For the text-containing cell, return its midpoint in [X, Y] coordinate format. 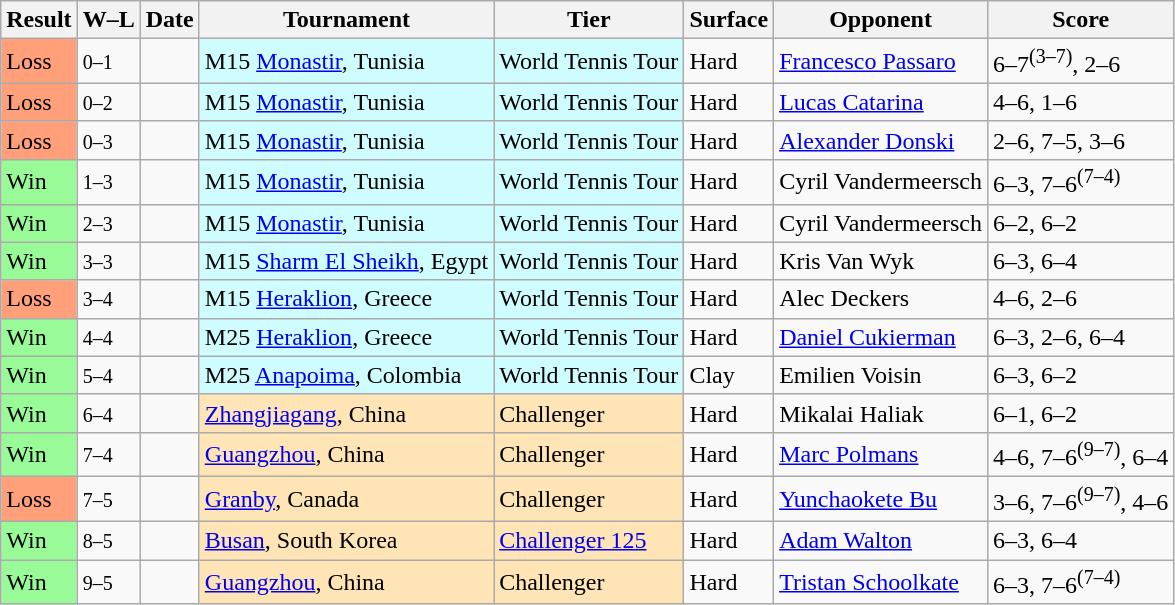
9–5 [108, 582]
7–5 [108, 500]
M25 Heraklion, Greece [346, 337]
6–4 [108, 413]
Daniel Cukierman [881, 337]
Busan, South Korea [346, 541]
2–6, 7–5, 3–6 [1080, 140]
6–2, 6–2 [1080, 223]
Mikalai Haliak [881, 413]
0–2 [108, 102]
4–6, 1–6 [1080, 102]
Granby, Canada [346, 500]
4–6, 2–6 [1080, 299]
Challenger 125 [589, 541]
7–4 [108, 454]
W–L [108, 20]
2–3 [108, 223]
Date [170, 20]
Kris Van Wyk [881, 261]
3–3 [108, 261]
6–3, 2–6, 6–4 [1080, 337]
M15 Sharm El Sheikh, Egypt [346, 261]
M15 Heraklion, Greece [346, 299]
Clay [729, 375]
Adam Walton [881, 541]
Alec Deckers [881, 299]
5–4 [108, 375]
Result [39, 20]
6–1, 6–2 [1080, 413]
Surface [729, 20]
Yunchaokete Bu [881, 500]
Alexander Donski [881, 140]
3–6, 7–6(9–7), 4–6 [1080, 500]
4–6, 7–6(9–7), 6–4 [1080, 454]
Score [1080, 20]
8–5 [108, 541]
6–7(3–7), 2–6 [1080, 62]
3–4 [108, 299]
Tier [589, 20]
6–3, 6–2 [1080, 375]
Francesco Passaro [881, 62]
Tournament [346, 20]
0–1 [108, 62]
Emilien Voisin [881, 375]
0–3 [108, 140]
1–3 [108, 182]
Tristan Schoolkate [881, 582]
Opponent [881, 20]
Marc Polmans [881, 454]
Lucas Catarina [881, 102]
4–4 [108, 337]
M25 Anapoima, Colombia [346, 375]
Zhangjiagang, China [346, 413]
